Determine the [x, y] coordinate at the center of the cell enclosing the given text.  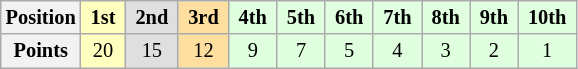
1 [547, 51]
Points [41, 51]
8th [446, 17]
3rd [203, 17]
3 [446, 51]
12 [203, 51]
10th [547, 17]
6th [349, 17]
Position [41, 17]
4th [253, 17]
5 [349, 51]
4 [397, 51]
5th [301, 17]
7 [301, 51]
20 [104, 51]
7th [397, 17]
2 [494, 51]
15 [152, 51]
9 [253, 51]
1st [104, 17]
9th [494, 17]
2nd [152, 17]
